Locate the cell with the specified text and output its (X, Y) center coordinate. 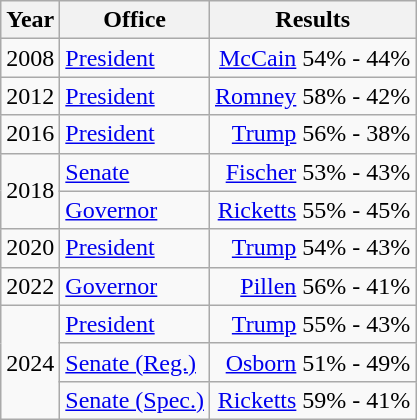
2020 (30, 248)
McCain 54% - 44% (312, 58)
2016 (30, 134)
Year (30, 20)
Ricketts 55% - 45% (312, 210)
Pillen 56% - 41% (312, 286)
2008 (30, 58)
2018 (30, 191)
Fischer 53% - 43% (312, 172)
Osborn 51% - 49% (312, 362)
Senate (135, 172)
Office (135, 20)
2022 (30, 286)
Trump 55% - 43% (312, 324)
Ricketts 59% - 41% (312, 400)
Results (312, 20)
Romney 58% - 42% (312, 96)
Senate (Reg.) (135, 362)
2024 (30, 362)
Trump 54% - 43% (312, 248)
2012 (30, 96)
Senate (Spec.) (135, 400)
Trump 56% - 38% (312, 134)
